Detect which cell encompasses the target text, then output its (X, Y) center coordinate. 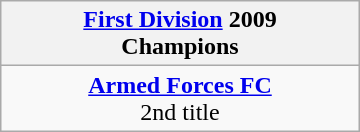
First Division 2009Champions (180, 34)
Armed Forces FC2nd title (180, 98)
